Detect which cell encompasses the target text, then output its (X, Y) center coordinate. 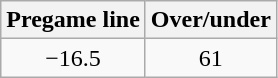
Over/under (210, 20)
61 (210, 58)
Pregame line (74, 20)
−16.5 (74, 58)
